From the cell containing the given text, extract its center point as (x, y) coordinate. 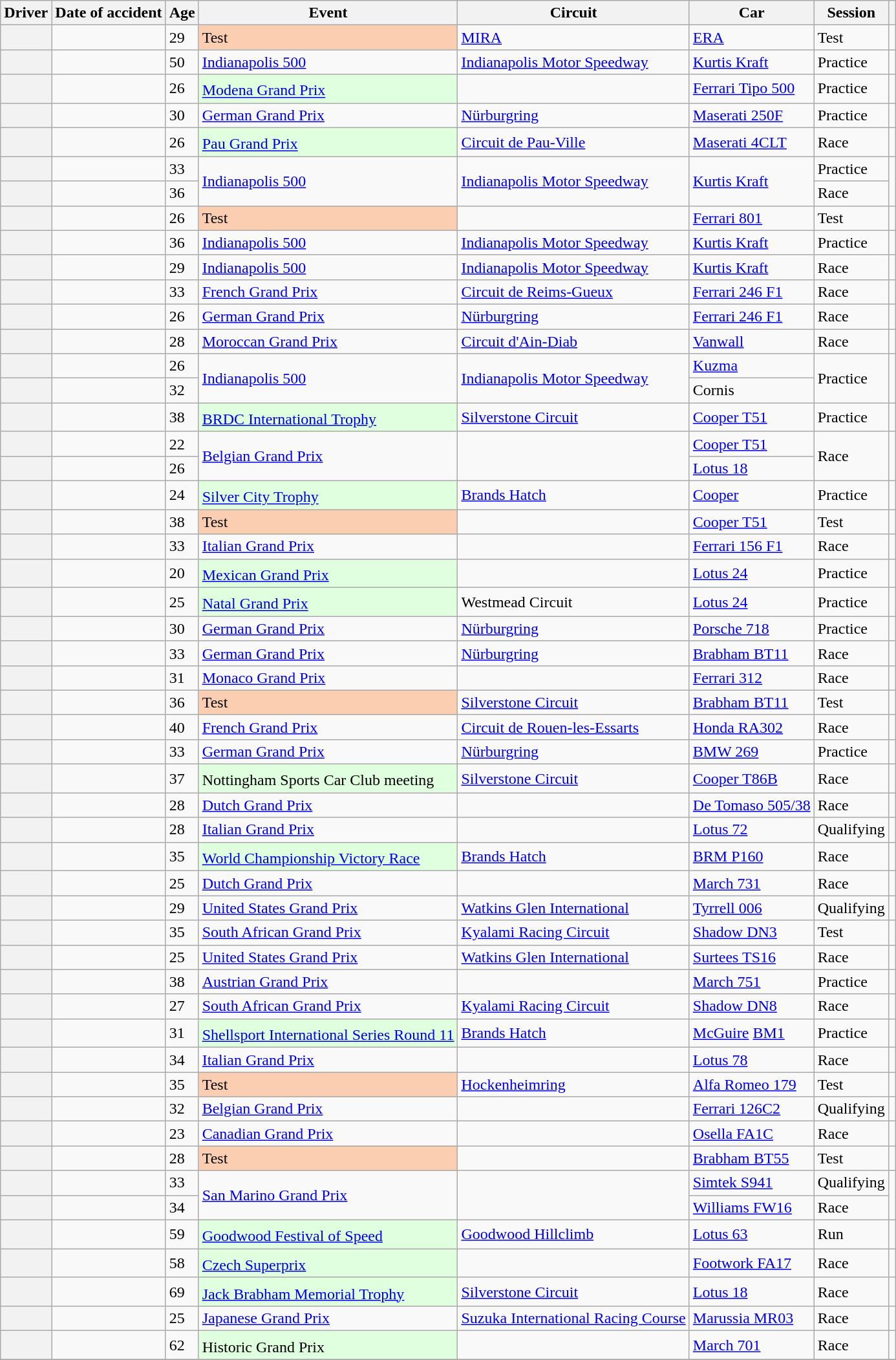
Run (851, 1234)
Shadow DN8 (751, 1006)
March 701 (751, 1345)
Honda RA302 (751, 727)
Session (851, 13)
Cooper (751, 495)
59 (182, 1234)
Ferrari 312 (751, 678)
Tyrrell 006 (751, 908)
De Tomaso 505/38 (751, 805)
March 751 (751, 982)
Czech Superprix (328, 1264)
Surtees TS16 (751, 957)
37 (182, 779)
Circuit (573, 13)
Natal Grand Prix (328, 603)
Footwork FA17 (751, 1264)
McGuire BM1 (751, 1033)
Goodwood Hillclimb (573, 1234)
58 (182, 1264)
Circuit d'Ain-Diab (573, 341)
Maserati 250F (751, 115)
Moroccan Grand Prix (328, 341)
World Championship Victory Race (328, 856)
San Marino Grand Prix (328, 1195)
Kuzma (751, 366)
Brabham BT55 (751, 1158)
Simtek S941 (751, 1183)
Japanese Grand Prix (328, 1319)
Shellsport International Series Round 11 (328, 1033)
BMW 269 (751, 752)
Ferrari 126C2 (751, 1109)
Historic Grand Prix (328, 1345)
Cornis (751, 391)
Driver (26, 13)
Vanwall (751, 341)
Ferrari 156 F1 (751, 546)
62 (182, 1345)
BRDC International Trophy (328, 418)
Lotus 72 (751, 830)
Age (182, 13)
Porsche 718 (751, 629)
Circuit de Reims-Gueux (573, 292)
Mexican Grand Prix (328, 573)
Alfa Romeo 179 (751, 1085)
22 (182, 444)
Lotus 78 (751, 1060)
Monaco Grand Prix (328, 678)
Hockenheimring (573, 1085)
Osella FA1C (751, 1134)
Suzuka International Racing Course (573, 1319)
Lotus 63 (751, 1234)
27 (182, 1006)
Nottingham Sports Car Club meeting (328, 779)
69 (182, 1292)
Date of accident (109, 13)
Event (328, 13)
ERA (751, 38)
Marussia MR03 (751, 1319)
40 (182, 727)
MIRA (573, 38)
Westmead Circuit (573, 603)
20 (182, 573)
Ferrari 801 (751, 218)
Pau Grand Prix (328, 142)
Williams FW16 (751, 1207)
Canadian Grand Prix (328, 1134)
Circuit de Rouen-les-Essarts (573, 727)
24 (182, 495)
BRM P160 (751, 856)
23 (182, 1134)
Austrian Grand Prix (328, 982)
Silver City Trophy (328, 495)
Jack Brabham Memorial Trophy (328, 1292)
March 731 (751, 883)
Modena Grand Prix (328, 89)
Car (751, 13)
50 (182, 62)
Goodwood Festival of Speed (328, 1234)
Shadow DN3 (751, 933)
Maserati 4CLT (751, 142)
Ferrari Tipo 500 (751, 89)
Circuit de Pau-Ville (573, 142)
Cooper T86B (751, 779)
